Determine the [X, Y] coordinate at the center of the cell enclosing the given text.  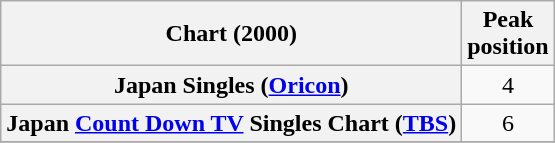
4 [508, 85]
Japan Singles (Oricon) [232, 85]
Japan Count Down TV Singles Chart (TBS) [232, 123]
Peakposition [508, 34]
6 [508, 123]
Chart (2000) [232, 34]
